Provide the [X, Y] coordinate of the cell's center where the given text is located.  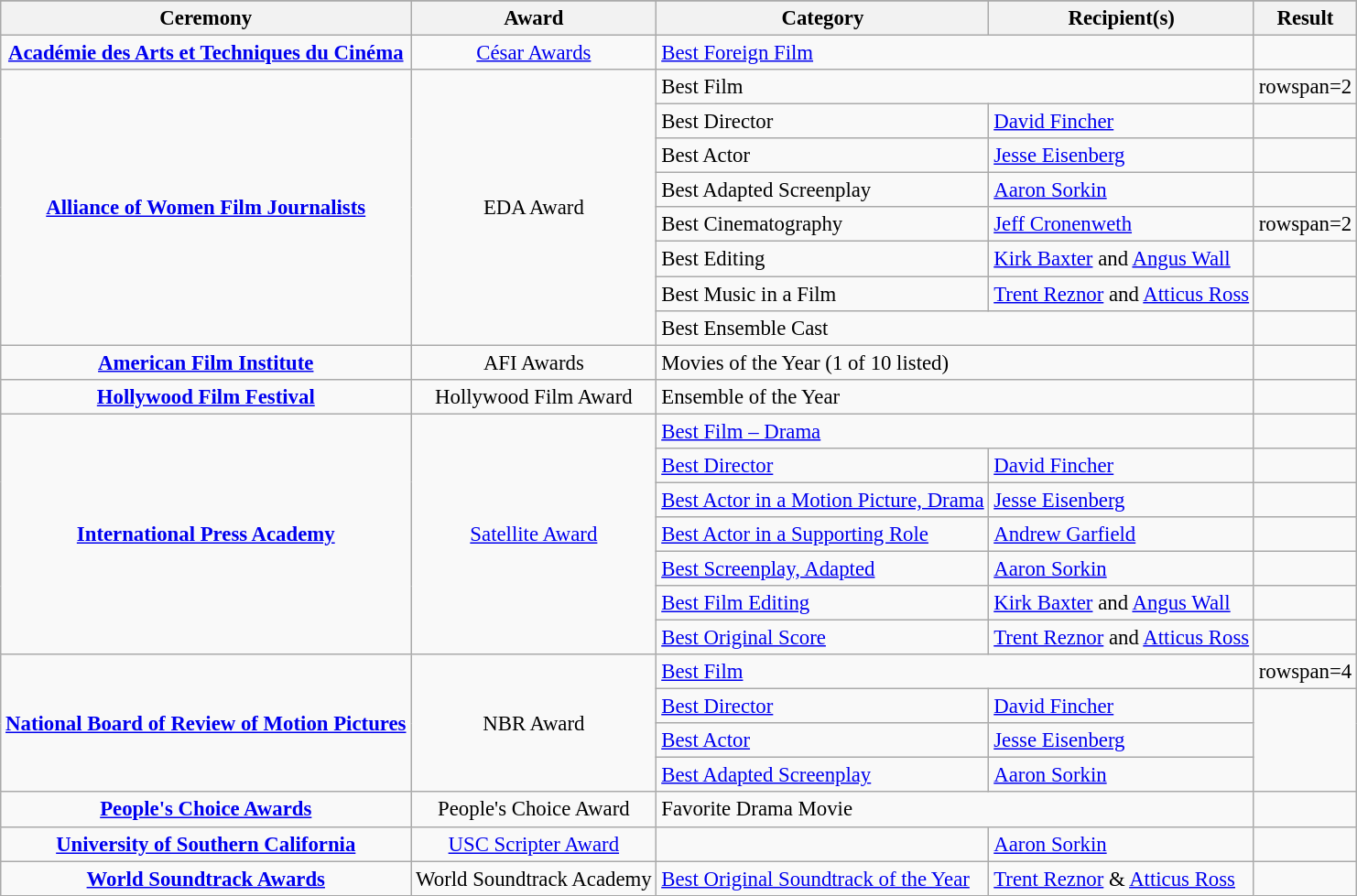
World Soundtrack Awards [206, 879]
Jeff Cronenweth [1121, 224]
Best Ensemble Cast [955, 328]
American Film Institute [206, 362]
Best Music in a Film [822, 294]
EDA Award [534, 207]
Trent Reznor & Atticus Ross [1121, 879]
Best Original Soundtrack of the Year [822, 879]
Result [1305, 18]
Best Actor in a Motion Picture, Drama [822, 500]
Category [822, 18]
Alliance of Women Film Journalists [206, 207]
César Awards [534, 53]
AFI Awards [534, 362]
Best Foreign Film [955, 53]
Best Screenplay, Adapted [822, 568]
Ceremony [206, 18]
USC Scripter Award [534, 844]
World Soundtrack Academy [534, 879]
People's Choice Award [534, 810]
International Press Academy [206, 534]
Best Film Editing [822, 603]
Hollywood Film Award [534, 396]
Recipient(s) [1121, 18]
Favorite Drama Movie [955, 810]
Best Original Score [822, 638]
Andrew Garfield [1121, 534]
Ensemble of the Year [955, 396]
Best Cinematography [822, 224]
Award [534, 18]
Satellite Award [534, 534]
University of Southern California [206, 844]
National Board of Review of Motion Pictures [206, 723]
Hollywood Film Festival [206, 396]
Best Editing [822, 259]
Movies of the Year (1 of 10 listed) [955, 362]
Best Actor in a Supporting Role [822, 534]
Académie des Arts et Techniques du Cinéma [206, 53]
People's Choice Awards [206, 810]
rowspan=4 [1305, 672]
Best Film – Drama [955, 431]
NBR Award [534, 723]
